From the cell containing the given text, extract its center point as (x, y) coordinate. 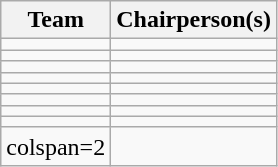
colspan=2 (56, 146)
Team (56, 20)
Chairperson(s) (194, 20)
